Extract the [X, Y] coordinate from the center of the cell holding the provided text.  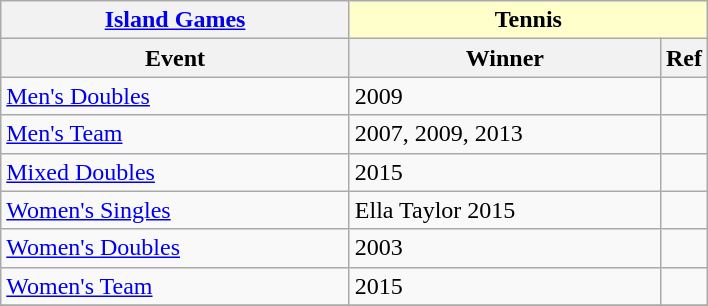
Women's Doubles [176, 248]
Ref [684, 58]
2009 [504, 96]
Event [176, 58]
Ella Taylor 2015 [504, 210]
2003 [504, 248]
Men's Doubles [176, 96]
Tennis [528, 20]
Women's Singles [176, 210]
Mixed Doubles [176, 172]
Men's Team [176, 134]
Island Games [176, 20]
Women's Team [176, 286]
Winner [504, 58]
2007, 2009, 2013 [504, 134]
